Extract the [X, Y] coordinate from the center of the cell holding the provided text.  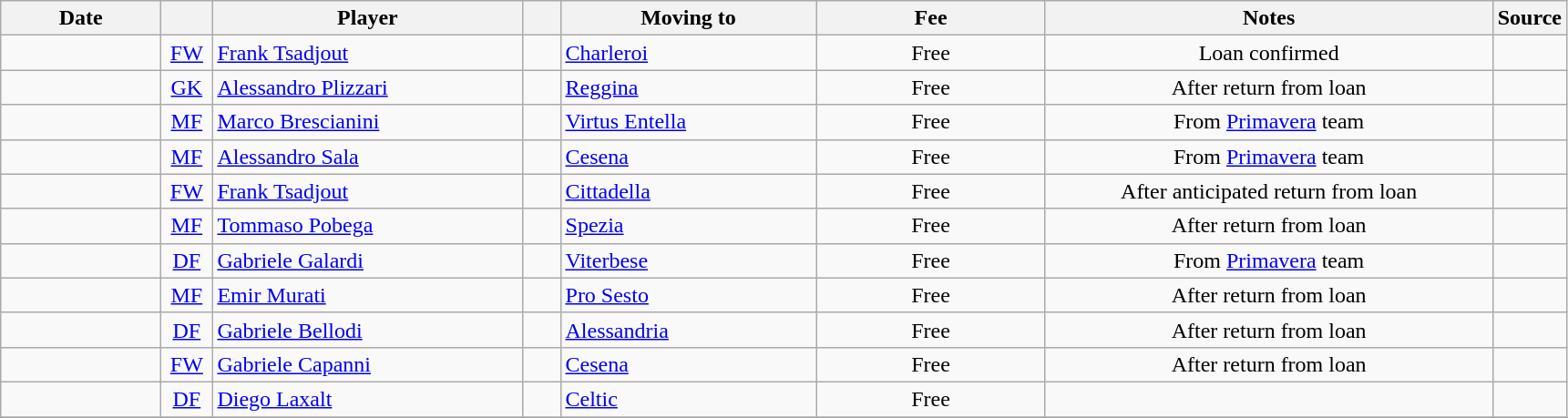
Notes [1268, 18]
Viterbese [689, 260]
Date [81, 18]
Alessandria [689, 330]
Emir Murati [368, 295]
Virtus Entella [689, 122]
Marco Brescianini [368, 122]
Reggina [689, 87]
Fee [931, 18]
GK [187, 87]
Alessandro Plizzari [368, 87]
Gabriele Bellodi [368, 330]
Pro Sesto [689, 295]
Diego Laxalt [368, 399]
Celtic [689, 399]
Loan confirmed [1268, 53]
Gabriele Capanni [368, 364]
Spezia [689, 226]
Player [368, 18]
Charleroi [689, 53]
After anticipated return from loan [1268, 191]
Cittadella [689, 191]
Tommaso Pobega [368, 226]
Moving to [689, 18]
Source [1529, 18]
Alessandro Sala [368, 157]
Gabriele Galardi [368, 260]
